Locate the cell with the specified text and output its (X, Y) center coordinate. 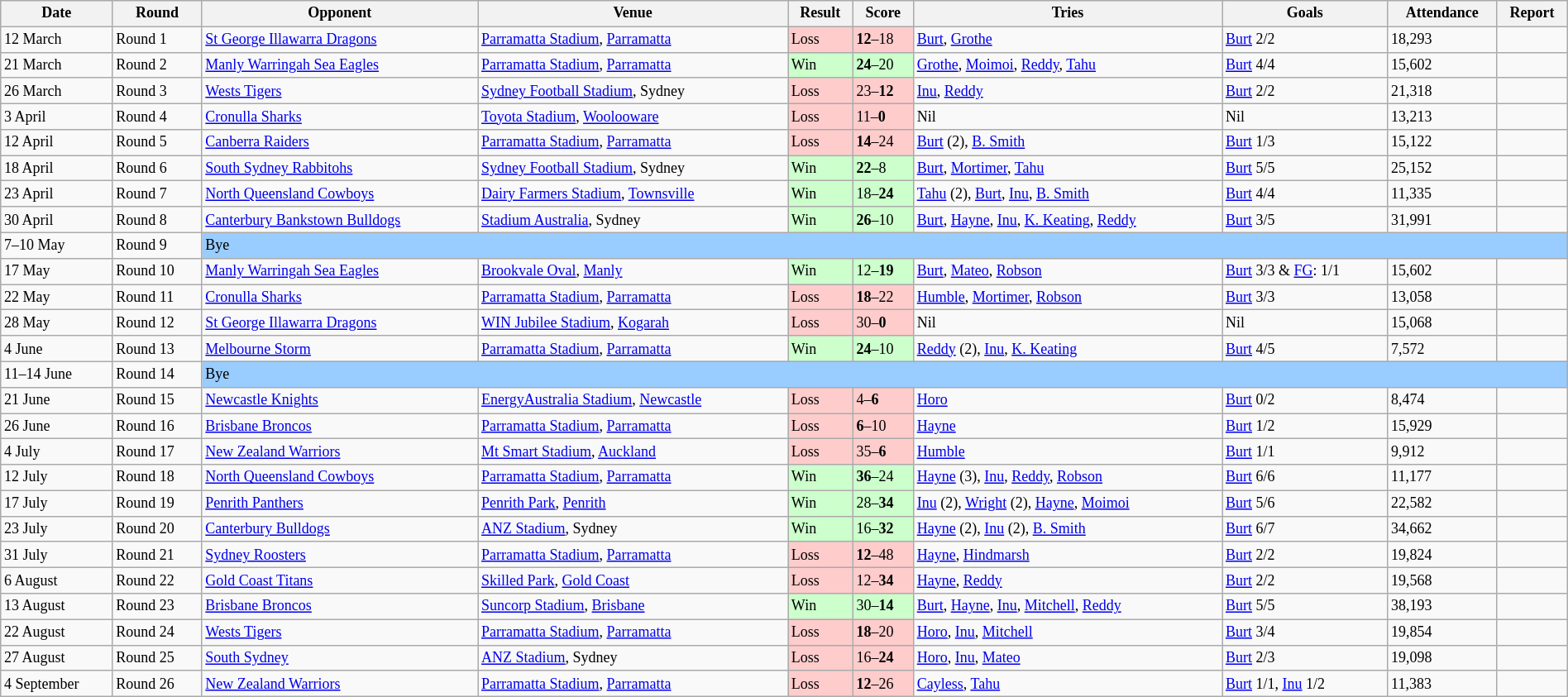
24–10 (883, 349)
31 July (56, 554)
19,824 (1442, 554)
19,854 (1442, 632)
Burt 4/5 (1305, 349)
Round 18 (157, 478)
Canberra Raiders (340, 142)
Burt, Mortimer, Tahu (1067, 169)
Round (157, 13)
Inu, Reddy (1067, 91)
11,335 (1442, 193)
Hayne (3), Inu, Reddy, Robson (1067, 478)
Burt (2), B. Smith (1067, 142)
9,912 (1442, 451)
Burt 1/2 (1305, 427)
Gold Coast Titans (340, 580)
36–24 (883, 478)
Humble, Mortimer, Robson (1067, 298)
Round 7 (157, 193)
Round 1 (157, 40)
21 March (56, 64)
Burt, Hayne, Inu, K. Keating, Reddy (1067, 220)
22 May (56, 298)
18 April (56, 169)
Burt 6/6 (1305, 478)
24–20 (883, 64)
Burt 1/1 (1305, 451)
Burt, Hayne, Inu, Mitchell, Reddy (1067, 607)
Hayne (2), Inu (2), B. Smith (1067, 529)
Dairy Farmers Stadium, Townsville (633, 193)
27 August (56, 658)
18–24 (883, 193)
11,177 (1442, 478)
Round 22 (157, 580)
Round 14 (157, 374)
12–18 (883, 40)
Horo, Inu, Mateo (1067, 658)
Round 26 (157, 683)
17 July (56, 503)
28–34 (883, 503)
Melbourne Storm (340, 349)
Round 2 (157, 64)
22 August (56, 632)
19,568 (1442, 580)
13,213 (1442, 116)
EnergyAustralia Stadium, Newcastle (633, 400)
Cayless, Tahu (1067, 683)
Round 24 (157, 632)
13,058 (1442, 298)
Burt 3/3 & FG: 1/1 (1305, 271)
21,318 (1442, 91)
28 May (56, 322)
Burt 1/3 (1305, 142)
Grothe, Moimoi, Reddy, Tahu (1067, 64)
Score (883, 13)
12 April (56, 142)
26 March (56, 91)
Burt, Mateo, Robson (1067, 271)
Hayne, Hindmarsh (1067, 554)
Round 4 (157, 116)
12 March (56, 40)
Venue (633, 13)
Burt 0/2 (1305, 400)
Attendance (1442, 13)
Burt 3/3 (1305, 298)
Burt 3/4 (1305, 632)
Burt 5/6 (1305, 503)
Burt 2/3 (1305, 658)
Report (1532, 13)
16–32 (883, 529)
26 June (56, 427)
South Sydney (340, 658)
Burt 1/1, Inu 1/2 (1305, 683)
Round 8 (157, 220)
Brookvale Oval, Manly (633, 271)
11–14 June (56, 374)
12–26 (883, 683)
Newcastle Knights (340, 400)
6–10 (883, 427)
21 June (56, 400)
Round 19 (157, 503)
Round 23 (157, 607)
Horo, Inu, Mitchell (1067, 632)
Canterbury Bulldogs (340, 529)
19,098 (1442, 658)
Round 21 (157, 554)
15,068 (1442, 322)
4 September (56, 683)
Tries (1067, 13)
17 May (56, 271)
26–10 (883, 220)
Sydney Roosters (340, 554)
12–34 (883, 580)
Inu (2), Wright (2), Hayne, Moimoi (1067, 503)
South Sydney Rabbitohs (340, 169)
12–48 (883, 554)
Date (56, 13)
34,662 (1442, 529)
Hayne (1067, 427)
Humble (1067, 451)
Tahu (2), Burt, Inu, B. Smith (1067, 193)
Burt 6/7 (1305, 529)
Round 15 (157, 400)
Round 17 (157, 451)
Suncorp Stadium, Brisbane (633, 607)
16–24 (883, 658)
Stadium Australia, Sydney (633, 220)
Horo (1067, 400)
11–0 (883, 116)
4 July (56, 451)
Burt, Grothe (1067, 40)
15,929 (1442, 427)
6 August (56, 580)
23 July (56, 529)
Hayne, Reddy (1067, 580)
Round 12 (157, 322)
30–14 (883, 607)
11,383 (1442, 683)
Result (820, 13)
WIN Jubilee Stadium, Kogarah (633, 322)
35–6 (883, 451)
23 April (56, 193)
25,152 (1442, 169)
Round 9 (157, 245)
23–12 (883, 91)
22,582 (1442, 503)
Round 25 (157, 658)
Reddy (2), Inu, K. Keating (1067, 349)
Toyota Stadium, Woolooware (633, 116)
Round 3 (157, 91)
7,572 (1442, 349)
7–10 May (56, 245)
Round 20 (157, 529)
31,991 (1442, 220)
Goals (1305, 13)
22–8 (883, 169)
13 August (56, 607)
18–22 (883, 298)
Round 10 (157, 271)
4 June (56, 349)
30 April (56, 220)
Round 6 (157, 169)
Canterbury Bankstown Bulldogs (340, 220)
8,474 (1442, 400)
Burt 3/5 (1305, 220)
18,293 (1442, 40)
Penrith Panthers (340, 503)
Penrith Park, Penrith (633, 503)
15,122 (1442, 142)
30–0 (883, 322)
Round 11 (157, 298)
Round 13 (157, 349)
38,193 (1442, 607)
Opponent (340, 13)
Round 5 (157, 142)
12–19 (883, 271)
4–6 (883, 400)
Round 16 (157, 427)
14–24 (883, 142)
12 July (56, 478)
Skilled Park, Gold Coast (633, 580)
18–20 (883, 632)
Mt Smart Stadium, Auckland (633, 451)
3 April (56, 116)
